Determine the [x, y] coordinate at the center of the cell enclosing the given text.  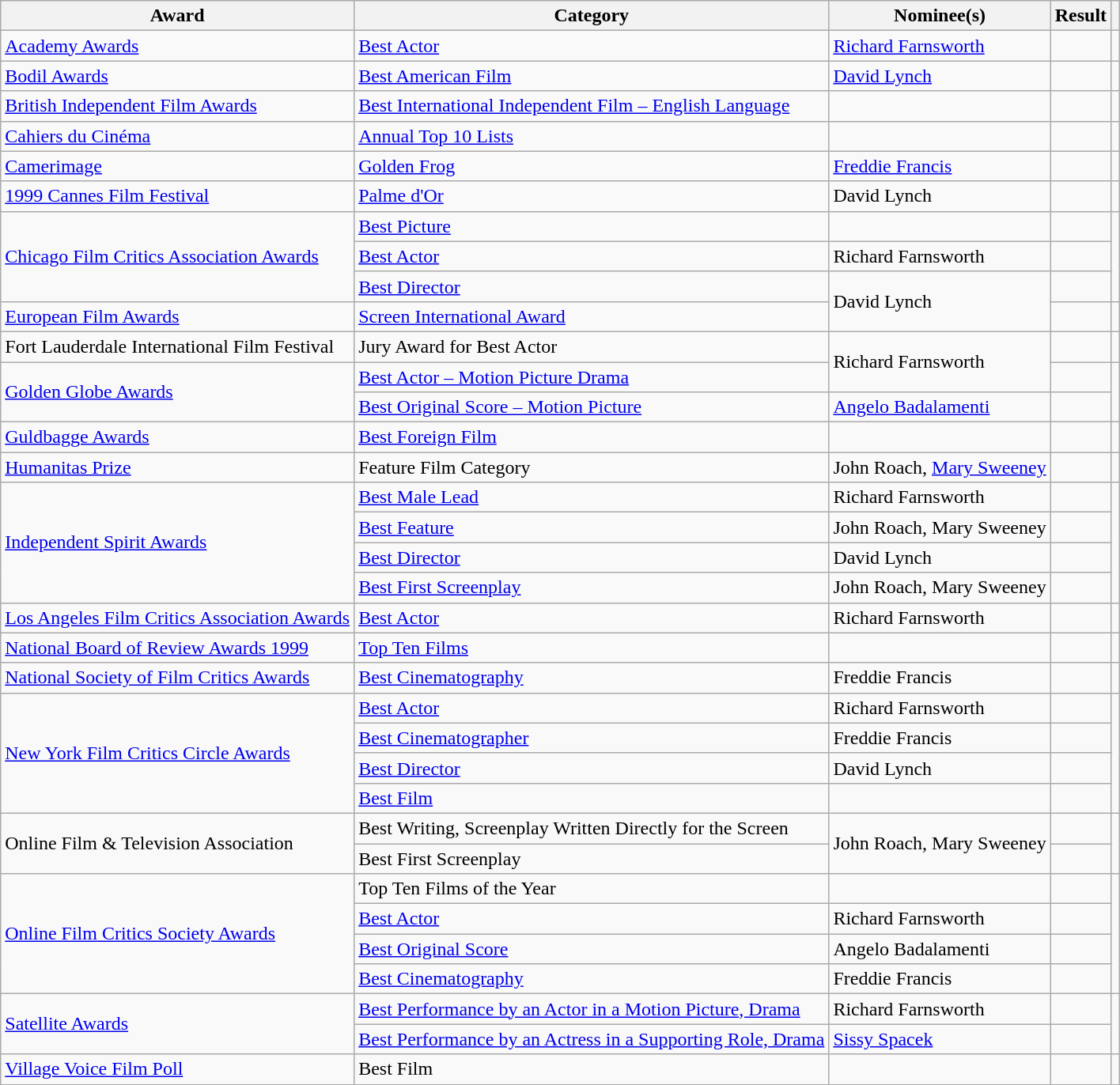
Best Foreign Film [592, 437]
Best American Film [592, 76]
Award [177, 16]
Category [592, 16]
Online Film Critics Society Awards [177, 934]
Satellite Awards [177, 1024]
Golden Globe Awards [177, 392]
Sissy Spacek [940, 1039]
Best Picture [592, 226]
Jury Award for Best Actor [592, 346]
Fort Lauderdale International Film Festival [177, 346]
Best Writing, Screenplay Written Directly for the Screen [592, 828]
1999 Cannes Film Festival [177, 196]
Academy Awards [177, 46]
Top Ten Films [592, 648]
British Independent Film Awards [177, 106]
Online Film & Television Association [177, 843]
Los Angeles Film Critics Association Awards [177, 618]
Best Original Score [592, 949]
Village Voice Film Poll [177, 1069]
Bodil Awards [177, 76]
European Film Awards [177, 316]
Best International Independent Film – English Language [592, 106]
Best Performance by an Actress in a Supporting Role, Drama [592, 1039]
Annual Top 10 Lists [592, 136]
Screen International Award [592, 316]
Best Original Score – Motion Picture [592, 407]
Chicago Film Critics Association Awards [177, 256]
Best Actor – Motion Picture Drama [592, 377]
Best Male Lead [592, 497]
Best Feature [592, 527]
Best Cinematographer [592, 738]
Humanitas Prize [177, 467]
Cahiers du Cinéma [177, 136]
Golden Frog [592, 166]
Top Ten Films of the Year [592, 889]
Result [1080, 16]
Camerimage [177, 166]
New York Film Critics Circle Awards [177, 753]
Palme d'Or [592, 196]
National Board of Review Awards 1999 [177, 648]
National Society of Film Critics Awards [177, 678]
Independent Spirit Awards [177, 542]
Best Performance by an Actor in a Motion Picture, Drama [592, 1009]
Guldbagge Awards [177, 437]
Feature Film Category [592, 467]
Nominee(s) [940, 16]
